Output the (x, y) coordinate of the center of the cell containing the given text.  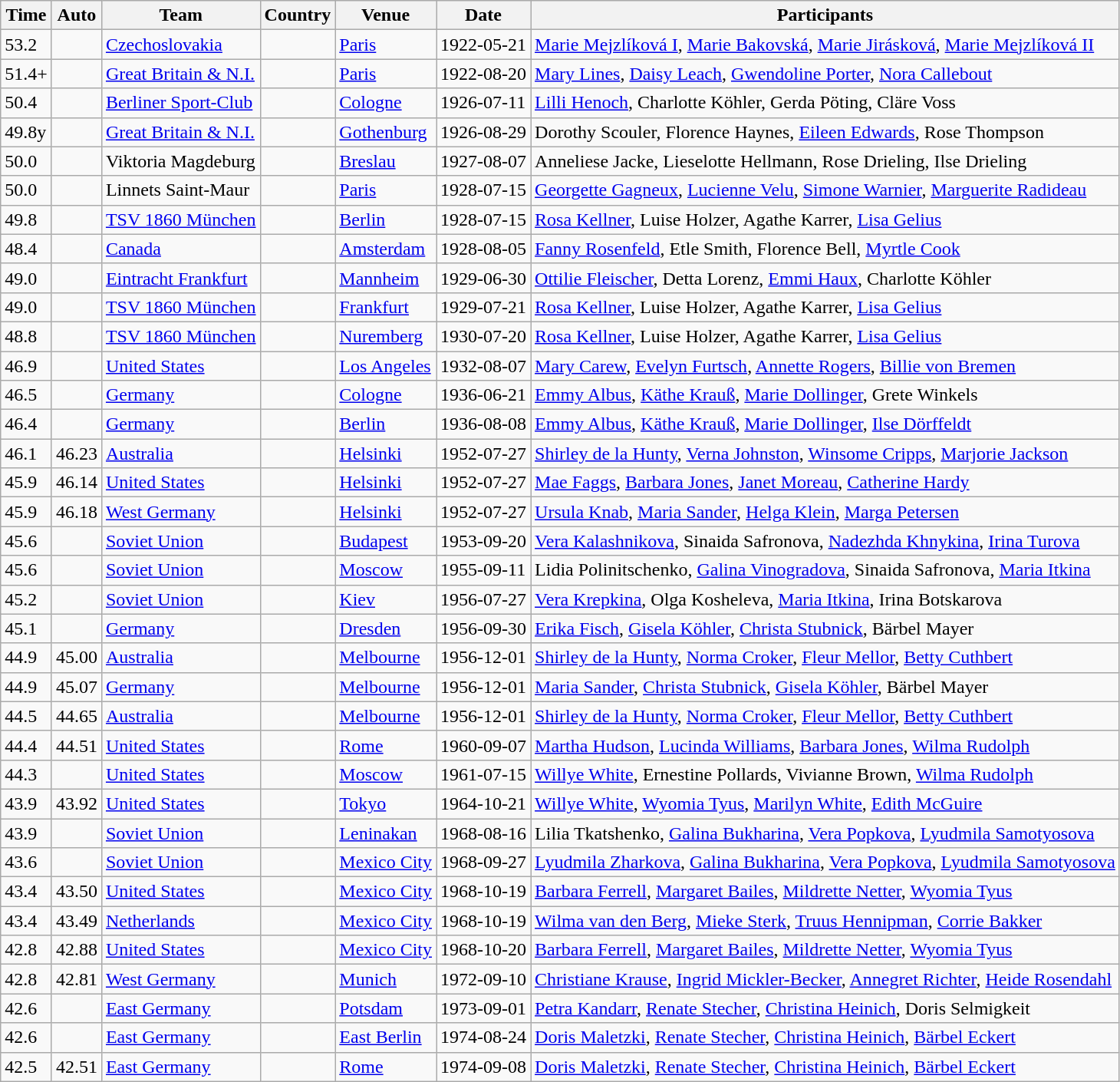
Potsdam (386, 1008)
Willye White, Ernestine Pollards, Vivianne Brown, Wilma Rudolph (825, 774)
42.5 (26, 1067)
46.5 (26, 395)
Auto (77, 15)
1936-08-08 (483, 424)
Mary Carew, Evelyn Furtsch, Annette Rogers, Billie von Bremen (825, 366)
Czechoslovakia (181, 45)
Lidia Polinitschenko, Galina Vinogradova, Sinaida Safronova, Maria Itkina (825, 570)
Berliner Sport-Club (181, 103)
Dresden (386, 628)
44.3 (26, 774)
45.07 (77, 687)
Participants (825, 15)
Emmy Albus, Käthe Krauß, Marie Dollinger, Ilse Dörffeldt (825, 424)
Amsterdam (386, 249)
43.49 (77, 921)
1968-08-16 (483, 833)
Budapest (386, 541)
1974-09-08 (483, 1067)
Vera Kalashnikova, Sinaida Safronova, Nadezhda Khnykina, Irina Turova (825, 541)
1927-08-07 (483, 161)
1929-07-21 (483, 307)
Gothenburg (386, 132)
Ottilie Fleischer, Detta Lorenz, Emmi Haux, Charlotte Köhler (825, 278)
Maria Sander, Christa Stubnick, Gisela Köhler, Bärbel Mayer (825, 687)
Mae Faggs, Barbara Jones, Janet Moreau, Catherine Hardy (825, 483)
Ursula Knab, Maria Sander, Helga Klein, Marga Petersen (825, 512)
42.81 (77, 979)
Martha Hudson, Lucinda Williams, Barbara Jones, Wilma Rudolph (825, 745)
48.8 (26, 336)
1936-06-21 (483, 395)
1922-08-20 (483, 74)
42.88 (77, 950)
1960-09-07 (483, 745)
43.50 (77, 892)
Time (26, 15)
1961-07-15 (483, 774)
42.51 (77, 1067)
45.1 (26, 628)
46.4 (26, 424)
Emmy Albus, Käthe Krauß, Marie Dollinger, Grete Winkels (825, 395)
43.6 (26, 863)
1922-05-21 (483, 45)
44.4 (26, 745)
1964-10-21 (483, 803)
Marie Mejzlíková I, Marie Bakovská, Marie Jirásková, Marie Mejzlíková II (825, 45)
Lyudmila Zharkova, Galina Bukharina, Vera Popkova, Lyudmila Samotyosova (825, 863)
51.4+ (26, 74)
Leninakan (386, 833)
Wilma van den Berg, Mieke Sterk, Truus Hennipman, Corrie Bakker (825, 921)
53.2 (26, 45)
Erika Fisch, Gisela Köhler, Christa Stubnick, Bärbel Mayer (825, 628)
45.00 (77, 658)
1972-09-10 (483, 979)
Fanny Rosenfeld, Etle Smith, Florence Bell, Myrtle Cook (825, 249)
Vera Krepkina, Olga Kosheleva, Maria Itkina, Irina Botskarova (825, 599)
Lilli Henoch, Charlotte Köhler, Gerda Pöting, Cläre Voss (825, 103)
44.5 (26, 716)
46.9 (26, 366)
Eintracht Frankfurt (181, 278)
45.2 (26, 599)
Viktoria Magdeburg (181, 161)
48.4 (26, 249)
Mannheim (386, 278)
Anneliese Jacke, Lieselotte Hellmann, Rose Drieling, Ilse Drieling (825, 161)
Los Angeles (386, 366)
Canada (181, 249)
1932-08-07 (483, 366)
1956-07-27 (483, 599)
1926-08-29 (483, 132)
Nuremberg (386, 336)
1968-09-27 (483, 863)
Kiev (386, 599)
46.1 (26, 454)
Munich (386, 979)
Shirley de la Hunty, Verna Johnston, Winsome Cripps, Marjorie Jackson (825, 454)
1955-09-11 (483, 570)
Venue (386, 15)
49.8 (26, 219)
Christiane Krause, Ingrid Mickler-Becker, Annegret Richter, Heide Rosendahl (825, 979)
1973-09-01 (483, 1008)
1929-06-30 (483, 278)
49.8y (26, 132)
46.23 (77, 454)
Georgette Gagneux, Lucienne Velu, Simone Warnier, Marguerite Radideau (825, 190)
Willye White, Wyomia Tyus, Marilyn White, Edith McGuire (825, 803)
East Berlin (386, 1037)
50.4 (26, 103)
Lilia Tkatshenko, Galina Bukharina, Vera Popkova, Lyudmila Samotyosova (825, 833)
1930-07-20 (483, 336)
44.65 (77, 716)
1968-10-20 (483, 950)
Breslau (386, 161)
Mary Lines, Daisy Leach, Gwendoline Porter, Nora Callebout (825, 74)
Petra Kandarr, Renate Stecher, Christina Heinich, Doris Selmigkeit (825, 1008)
1956-09-30 (483, 628)
Date (483, 15)
46.14 (77, 483)
1953-09-20 (483, 541)
Dorothy Scouler, Florence Haynes, Eileen Edwards, Rose Thompson (825, 132)
43.92 (77, 803)
44.51 (77, 745)
46.18 (77, 512)
Country (298, 15)
Tokyo (386, 803)
Team (181, 15)
1928-08-05 (483, 249)
1926-07-11 (483, 103)
Frankfurt (386, 307)
1974-08-24 (483, 1037)
Linnets Saint-Maur (181, 190)
Netherlands (181, 921)
